Capture the cell that displays the provided text and extract its (X, Y) central coordinate. 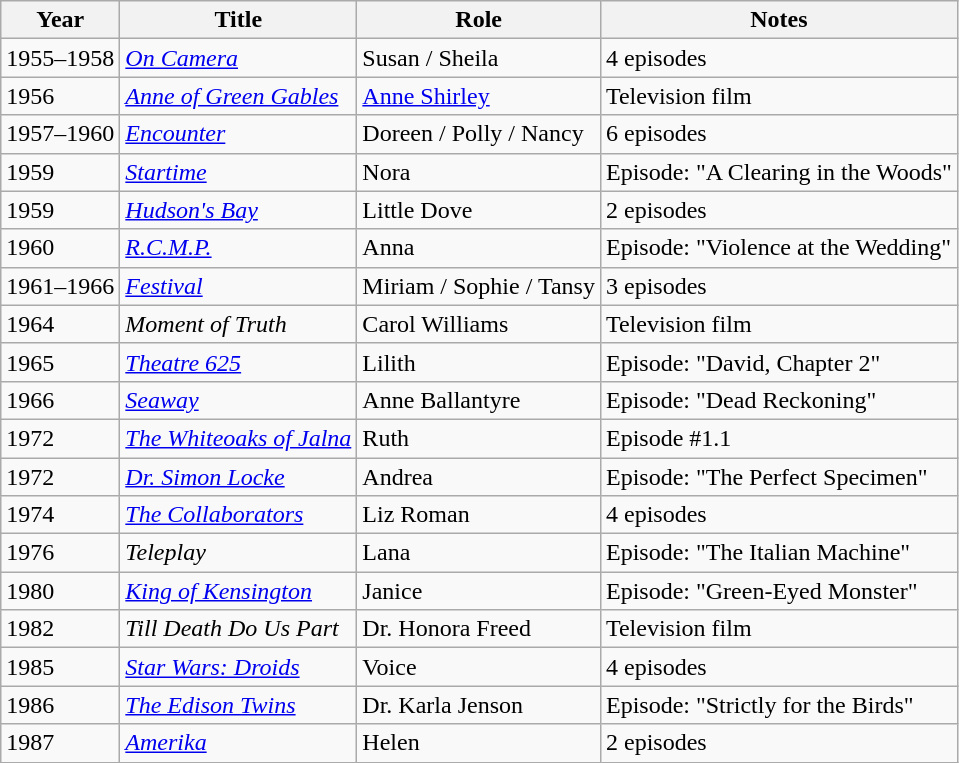
1976 (60, 553)
Anne Shirley (479, 96)
R.C.M.P. (238, 248)
1987 (60, 743)
Helen (479, 743)
Episode: "The Perfect Specimen" (778, 477)
1961–1966 (60, 286)
6 episodes (778, 134)
Andrea (479, 477)
Susan / Sheila (479, 58)
Role (479, 20)
Moment of Truth (238, 324)
1986 (60, 705)
The Whiteoaks of Jalna (238, 438)
Title (238, 20)
Episode: "Violence at the Wedding" (778, 248)
Janice (479, 591)
Episode: "David, Chapter 2" (778, 362)
1956 (60, 96)
Startime (238, 172)
Anne Ballantyre (479, 400)
Lana (479, 553)
Episode #1.1 (778, 438)
1966 (60, 400)
Theatre 625 (238, 362)
1960 (60, 248)
Till Death Do Us Part (238, 629)
Dr. Honora Freed (479, 629)
Year (60, 20)
Miriam / Sophie / Tansy (479, 286)
Episode: "The Italian Machine" (778, 553)
Nora (479, 172)
Liz Roman (479, 515)
Notes (778, 20)
Amerika (238, 743)
Carol Williams (479, 324)
The Collaborators (238, 515)
Festival (238, 286)
1965 (60, 362)
Hudson's Bay (238, 210)
On Camera (238, 58)
Voice (479, 667)
Episode: "Green-Eyed Monster" (778, 591)
Lilith (479, 362)
1964 (60, 324)
Doreen / Polly / Nancy (479, 134)
Encounter (238, 134)
Dr. Simon Locke (238, 477)
Episode: "A Clearing in the Woods" (778, 172)
Teleplay (238, 553)
Ruth (479, 438)
1985 (60, 667)
1955–1958 (60, 58)
1974 (60, 515)
1980 (60, 591)
Anna (479, 248)
1982 (60, 629)
Anne of Green Gables (238, 96)
Star Wars: Droids (238, 667)
Dr. Karla Jenson (479, 705)
The Edison Twins (238, 705)
Little Dove (479, 210)
Episode: "Strictly for the Birds" (778, 705)
1957–1960 (60, 134)
Episode: "Dead Reckoning" (778, 400)
King of Kensington (238, 591)
Seaway (238, 400)
3 episodes (778, 286)
